From the cell containing the given text, extract its center point as (x, y) coordinate. 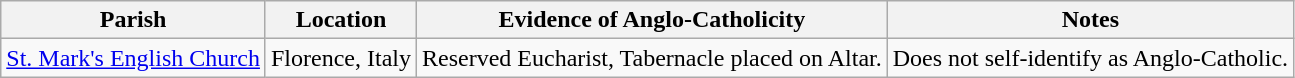
Reserved Eucharist, Tabernacle placed on Altar. (652, 58)
Evidence of Anglo-Catholicity (652, 20)
Does not self-identify as Anglo-Catholic. (1090, 58)
St. Mark's English Church (134, 58)
Location (340, 20)
Parish (134, 20)
Notes (1090, 20)
Florence, Italy (340, 58)
